Scan for the cell matching the given text and deliver its (X, Y) coordinate at center. 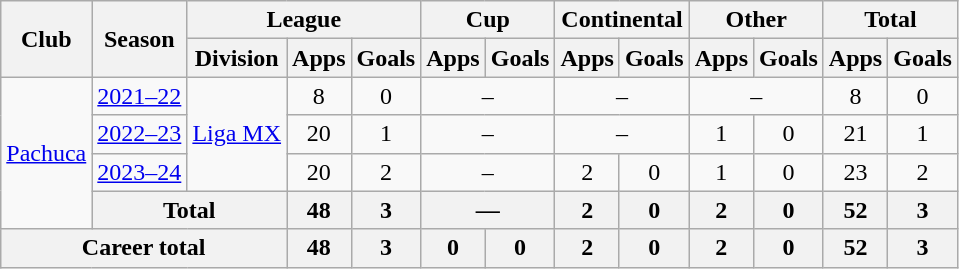
2021–22 (140, 96)
Division (237, 58)
2022–23 (140, 134)
League (304, 20)
— (488, 210)
Continental (622, 20)
Pachuca (46, 153)
Season (140, 39)
Liga MX (237, 134)
21 (855, 134)
23 (855, 172)
Club (46, 39)
Career total (144, 248)
Other (756, 20)
Cup (488, 20)
2023–24 (140, 172)
